Return the (x, y) coordinate for the center point of the cell that contains the specified text.  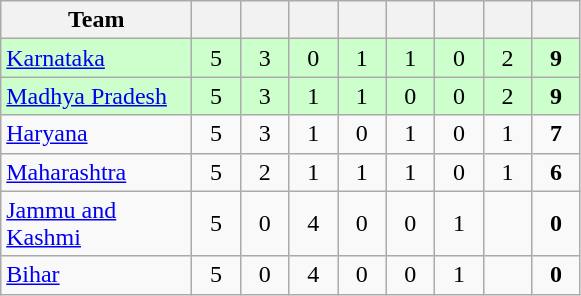
Team (96, 20)
6 (556, 172)
Haryana (96, 134)
Bihar (96, 275)
Karnataka (96, 58)
Maharashtra (96, 172)
Madhya Pradesh (96, 96)
7 (556, 134)
Jammu and Kashmi (96, 224)
